Locate the cell with the specified text and output its (x, y) center coordinate. 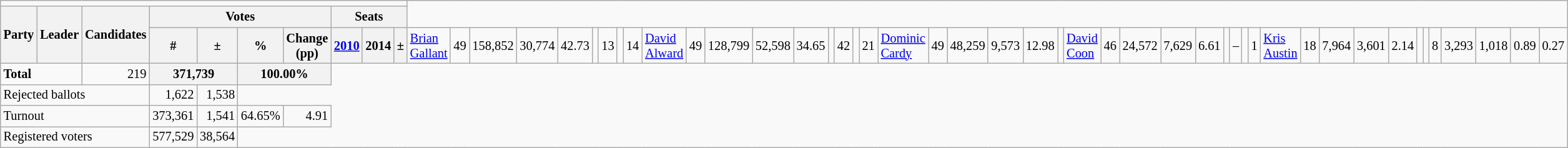
1 (1255, 46)
– (1236, 46)
2014 (378, 46)
Kris Austin (1280, 46)
6.61 (1209, 46)
1,538 (217, 95)
30,774 (537, 46)
2010 (347, 46)
David Alward (664, 46)
David Coon (1082, 46)
577,529 (173, 137)
8 (1435, 46)
373,361 (173, 116)
12.98 (1040, 46)
64.65% (261, 116)
Dominic Cardy (903, 46)
21 (869, 46)
46 (1110, 46)
24,572 (1140, 46)
219 (116, 74)
13 (608, 46)
48,259 (968, 46)
1,541 (217, 116)
Seats (369, 17)
7,964 (1337, 46)
3,601 (1371, 46)
158,852 (493, 46)
38,564 (217, 137)
4.91 (307, 116)
0.89 (1525, 46)
Turnout (75, 116)
42 (844, 46)
Candidates (116, 35)
42.73 (575, 46)
52,598 (773, 46)
371,739 (194, 74)
2.14 (1403, 46)
Registered voters (75, 137)
100.00% (285, 74)
3,293 (1459, 46)
% (261, 46)
1,622 (173, 95)
Leader (59, 35)
Party (19, 35)
14 (633, 46)
Rejected ballots (75, 95)
Votes (240, 17)
0.27 (1554, 46)
Change (pp) (307, 46)
# (173, 46)
1,018 (1494, 46)
7,629 (1178, 46)
18 (1309, 46)
9,573 (1005, 46)
34.65 (811, 46)
128,799 (729, 46)
Brian Gallant (429, 46)
Total (41, 74)
